Search for the cell housing the specified text and yield its [x, y] center coordinate. 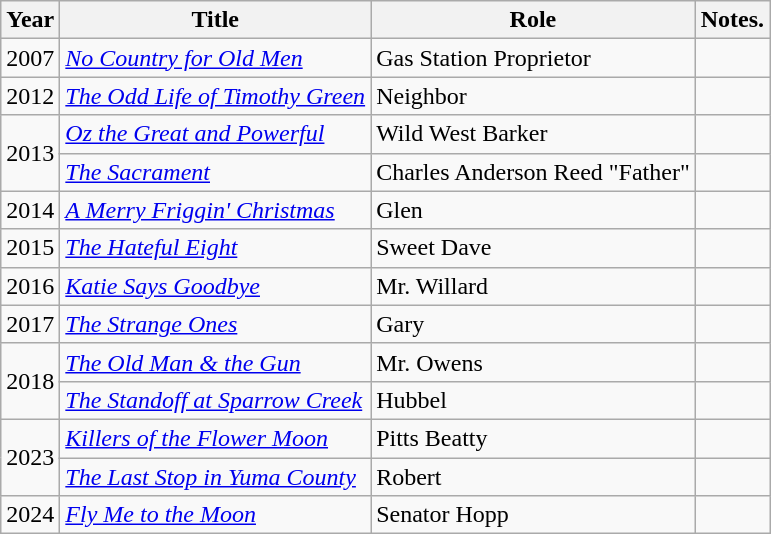
The Hateful Eight [216, 248]
The Standoff at Sparrow Creek [216, 400]
2018 [30, 381]
Killers of the Flower Moon [216, 438]
2024 [30, 515]
Charles Anderson Reed "Father" [534, 172]
No Country for Old Men [216, 58]
Glen [534, 210]
Notes. [732, 20]
Oz the Great and Powerful [216, 134]
The Old Man & the Gun [216, 362]
Neighbor [534, 96]
2013 [30, 153]
Gas Station Proprietor [534, 58]
Sweet Dave [534, 248]
Senator Hopp [534, 515]
2014 [30, 210]
Mr. Owens [534, 362]
The Strange Ones [216, 324]
2016 [30, 286]
Title [216, 20]
The Sacrament [216, 172]
A Merry Friggin' Christmas [216, 210]
2012 [30, 96]
Wild West Barker [534, 134]
Mr. Willard [534, 286]
2015 [30, 248]
Gary [534, 324]
Robert [534, 477]
Hubbel [534, 400]
The Odd Life of Timothy Green [216, 96]
Year [30, 20]
2017 [30, 324]
Role [534, 20]
The Last Stop in Yuma County [216, 477]
2007 [30, 58]
Fly Me to the Moon [216, 515]
Katie Says Goodbye [216, 286]
2023 [30, 457]
Pitts Beatty [534, 438]
